Determine the (x, y) coordinate at the center of the cell enclosing the given text.  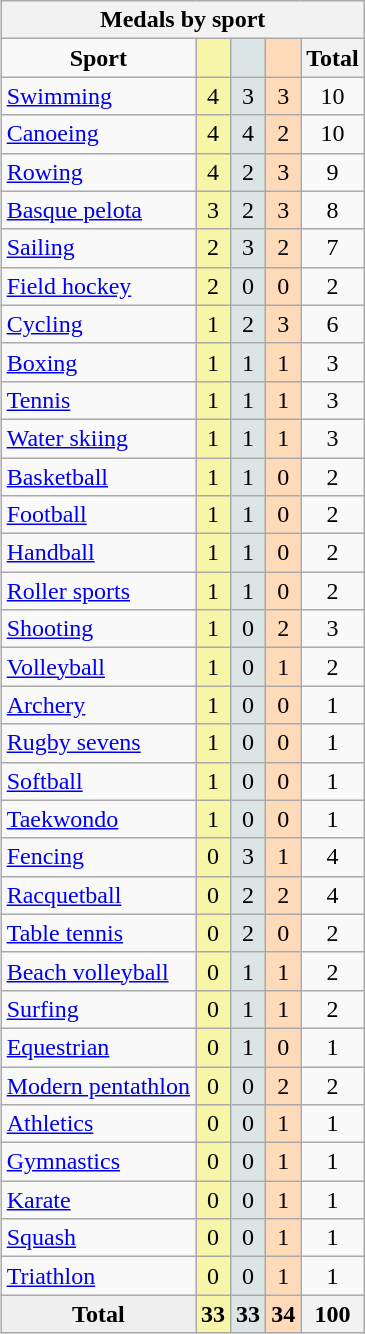
Racquetball (98, 895)
Softball (98, 781)
Gymnastics (98, 1162)
Shooting (98, 629)
Water skiing (98, 438)
Volleyball (98, 667)
7 (333, 248)
Triathlon (98, 1276)
100 (333, 1314)
Taekwondo (98, 819)
Fencing (98, 857)
Cycling (98, 324)
Rowing (98, 172)
Karate (98, 1200)
8 (333, 210)
Field hockey (98, 286)
Surfing (98, 1009)
Handball (98, 553)
Roller sports (98, 591)
Boxing (98, 362)
Sport (98, 58)
Athletics (98, 1124)
34 (284, 1314)
Football (98, 515)
Archery (98, 705)
6 (333, 324)
Canoeing (98, 134)
Squash (98, 1238)
9 (333, 172)
Sailing (98, 248)
Table tennis (98, 933)
Modern pentathlon (98, 1085)
Basketball (98, 477)
Basque pelota (98, 210)
Equestrian (98, 1047)
Swimming (98, 96)
Rugby sevens (98, 743)
Medals by sport (182, 20)
Tennis (98, 400)
Beach volleyball (98, 971)
